From the cell containing the given text, extract its center point as (X, Y) coordinate. 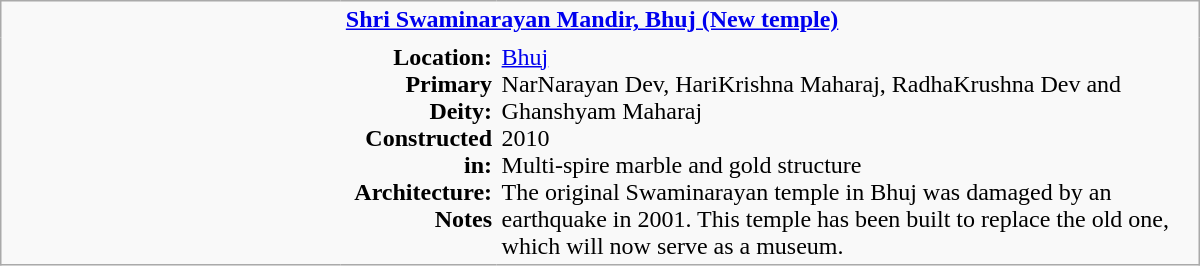
Location: Primary Deity:Constructed in:Architecture:Notes (419, 151)
Shri Swaminarayan Mandir, Bhuj (New temple) (770, 20)
